Capture the cell that displays the provided text and extract its [X, Y] central coordinate. 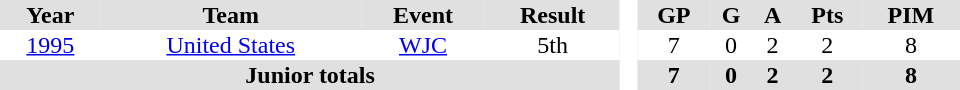
A [773, 15]
Pts [828, 15]
G [732, 15]
5th [552, 45]
PIM [911, 15]
Event [423, 15]
Junior totals [310, 75]
Result [552, 15]
United States [231, 45]
GP [674, 15]
WJC [423, 45]
Team [231, 15]
1995 [50, 45]
Year [50, 15]
